Return (x, y) of the center of cell containing provided text 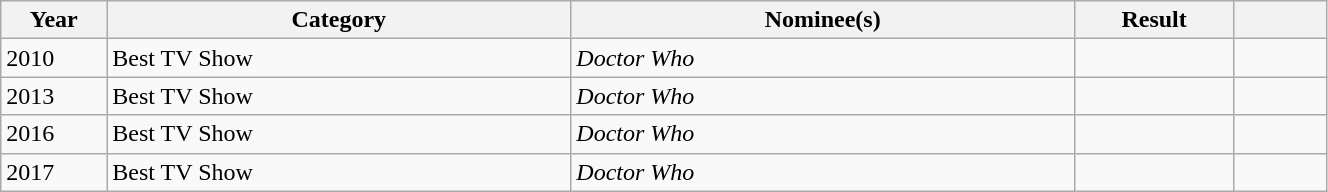
2016 (54, 134)
2010 (54, 58)
Nominee(s) (823, 20)
Result (1154, 20)
Year (54, 20)
2017 (54, 172)
2013 (54, 96)
Category (339, 20)
